Find where the given text appears and provide that cell's center as [X, Y] coordinate. 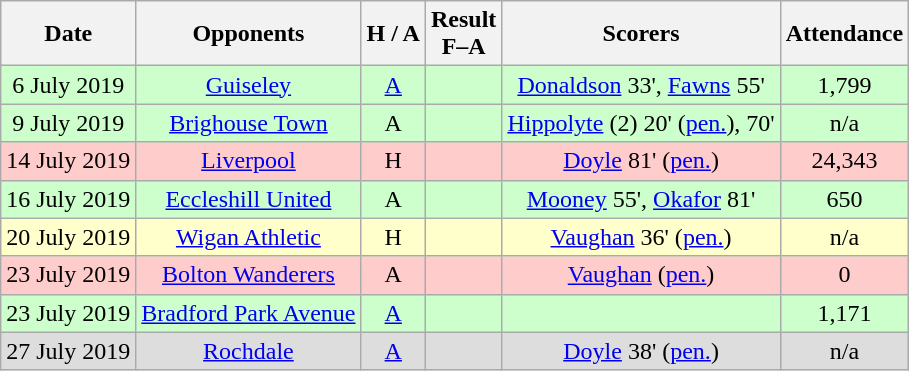
Date [68, 34]
H / A [393, 34]
Bolton Wanderers [248, 275]
Attendance [844, 34]
Scorers [641, 34]
20 July 2019 [68, 237]
16 July 2019 [68, 199]
27 July 2019 [68, 351]
Opponents [248, 34]
650 [844, 199]
Rochdale [248, 351]
1,799 [844, 85]
9 July 2019 [68, 123]
24,343 [844, 161]
Brighouse Town [248, 123]
Doyle 38' (pen.) [641, 351]
ResultF–A [463, 34]
Mooney 55', Okafor 81' [641, 199]
14 July 2019 [68, 161]
Doyle 81' (pen.) [641, 161]
Hippolyte (2) 20' (pen.), 70' [641, 123]
Liverpool [248, 161]
Bradford Park Avenue [248, 313]
Vaughan 36' (pen.) [641, 237]
Guiseley [248, 85]
6 July 2019 [68, 85]
Vaughan (pen.) [641, 275]
Wigan Athletic [248, 237]
Donaldson 33', Fawns 55' [641, 85]
0 [844, 275]
1,171 [844, 313]
Eccleshill United [248, 199]
